Return the [X, Y] coordinate for the center point of the cell that contains the specified text.  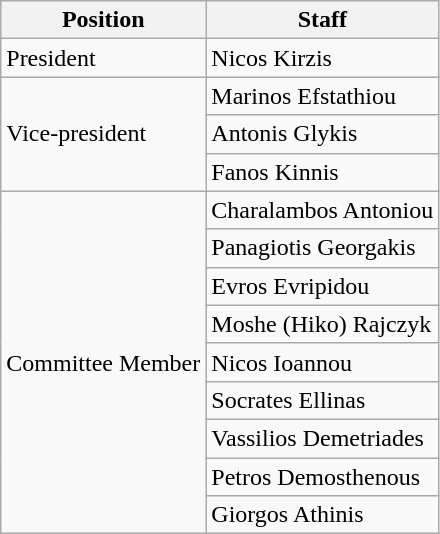
Evros Evripidou [322, 286]
Charalambos Antoniou [322, 210]
Moshe (Hiko) Rajczyk [322, 324]
Panagiotis Georgakis [322, 248]
Vice-president [104, 134]
Fanos Kinnis [322, 172]
Giorgos Athinis [322, 515]
Vassilios Demetriades [322, 438]
President [104, 58]
Petros Demosthenous [322, 477]
Marinos Efstathiou [322, 96]
Position [104, 20]
Socrates Ellinas [322, 400]
Staff [322, 20]
Nicos Ioannou [322, 362]
Committee Member [104, 362]
Nicos Kirzis [322, 58]
Antonis Glykis [322, 134]
